Return the [X, Y] coordinate for the center point of the cell that contains the specified text.  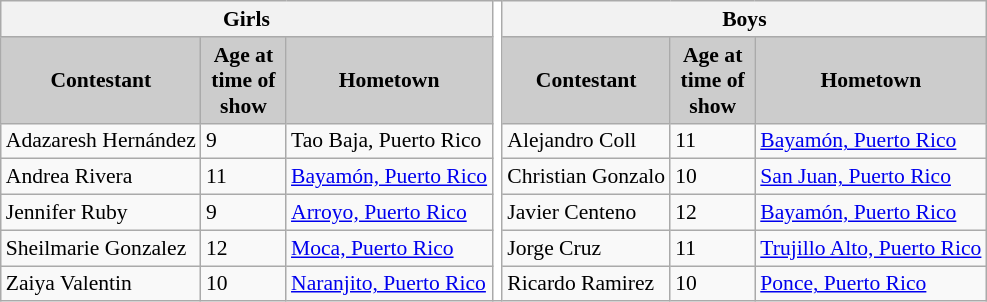
Christian Gonzalo [586, 177]
Andrea Rivera [101, 177]
Javier Centeno [586, 213]
Jennifer Ruby [101, 213]
Boys [744, 19]
Ricardo Ramirez [586, 284]
Zaiya Valentin [101, 284]
Alejandro Coll [586, 141]
Sheilmarie Gonzalez [101, 248]
Moca, Puerto Rico [389, 248]
Adazaresh Hernández [101, 141]
Arroyo, Puerto Rico [389, 213]
Trujillo Alto, Puerto Rico [870, 248]
San Juan, Puerto Rico [870, 177]
Naranjito, Puerto Rico [389, 284]
Tao Baja, Puerto Rico [389, 141]
Jorge Cruz [586, 248]
Ponce, Puerto Rico [870, 284]
Girls [246, 19]
